Provide the [x, y] coordinate of the cell's center where the given text is located.  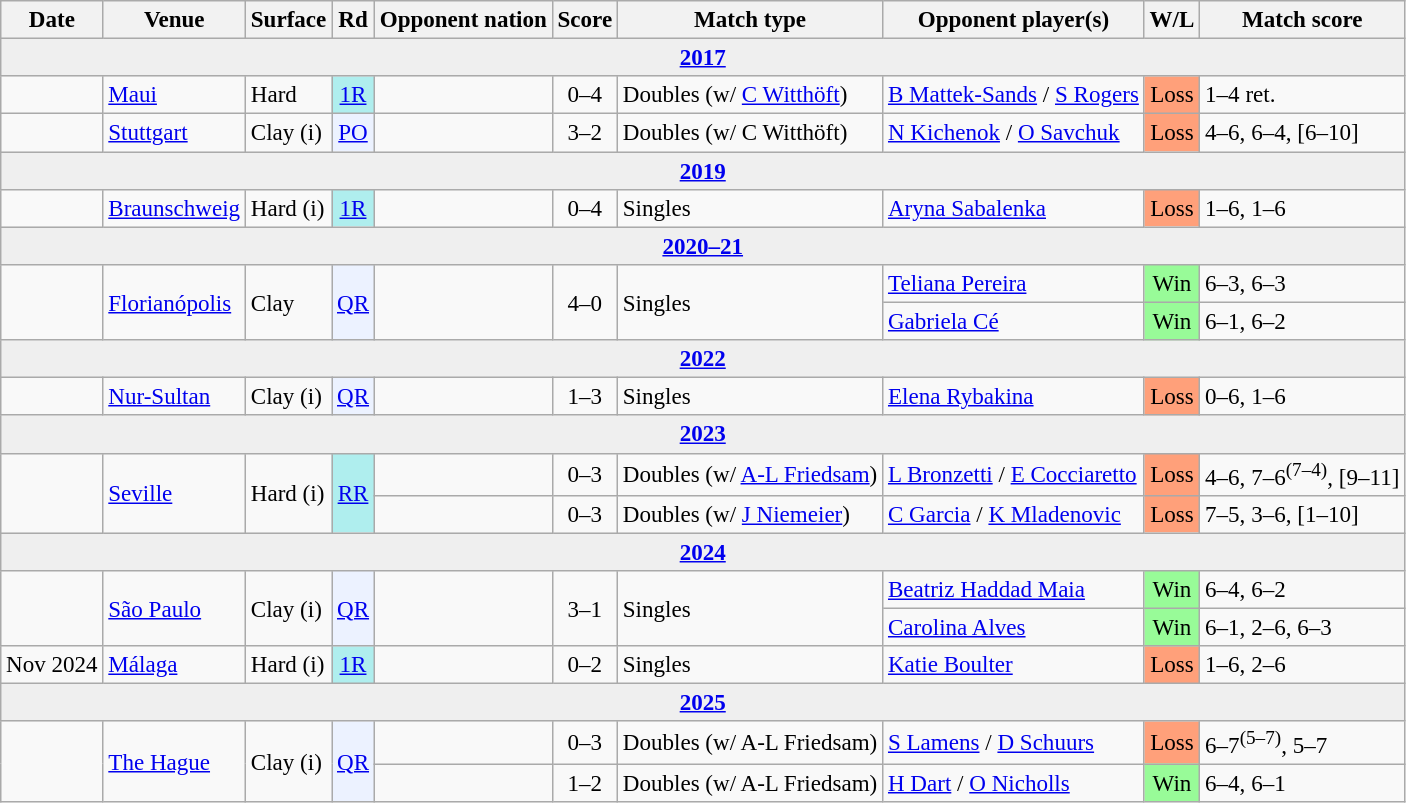
6–1, 6–2 [1302, 322]
2020–21 [703, 246]
Rd [354, 20]
Teliana Pereira [1014, 284]
Katie Boulter [1014, 665]
Gabriela Cé [1014, 322]
H Dart / O Nicholls [1014, 783]
1–6, 1–6 [1302, 209]
W/L [1172, 20]
Match score [1302, 20]
The Hague [174, 762]
C Garcia / K Mladenovic [1014, 515]
4–0 [584, 302]
3–1 [584, 608]
Opponent player(s) [1014, 20]
2017 [703, 58]
6–7(5–7), 5–7 [1302, 743]
Opponent nation [463, 20]
Carolina Alves [1014, 628]
Doubles (w/ J Niemeier) [750, 515]
4–6, 6–4, [6–10] [1302, 133]
0–6, 1–6 [1302, 397]
6–4, 6–2 [1302, 590]
Nur-Sultan [174, 397]
Málaga [174, 665]
6–3, 6–3 [1302, 284]
7–5, 3–6, [1–10] [1302, 515]
2019 [703, 171]
4–6, 7–6(7–4), [9–11] [1302, 474]
1–3 [584, 397]
2022 [703, 359]
2024 [703, 552]
Surface [288, 20]
Score [584, 20]
Hard [288, 95]
Venue [174, 20]
Braunschweig [174, 209]
6–1, 2–6, 6–3 [1302, 628]
6–4, 6–1 [1302, 783]
0–2 [584, 665]
2023 [703, 435]
Stuttgart [174, 133]
Aryna Sabalenka [1014, 209]
2025 [703, 703]
Maui [174, 95]
L Bronzetti / E Cocciaretto [1014, 474]
3–2 [584, 133]
RR [354, 493]
Elena Rybakina [1014, 397]
N Kichenok / O Savchuk [1014, 133]
Nov 2024 [52, 665]
Date [52, 20]
1–4 ret. [1302, 95]
Seville [174, 493]
Match type [750, 20]
S Lamens / D Schuurs [1014, 743]
1–6, 2–6 [1302, 665]
São Paulo [174, 608]
B Mattek-Sands / S Rogers [1014, 95]
Beatriz Haddad Maia [1014, 590]
PO [354, 133]
Clay [288, 302]
1–2 [584, 783]
Florianópolis [174, 302]
